Identify which cell holds the provided text, then report its [X, Y] central coordinate. 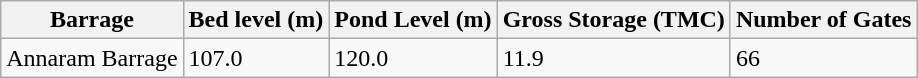
11.9 [614, 58]
Annaram Barrage [92, 58]
66 [824, 58]
Gross Storage (TMC) [614, 20]
120.0 [413, 58]
Bed level (m) [256, 20]
107.0 [256, 58]
Number of Gates [824, 20]
Pond Level (m) [413, 20]
Barrage [92, 20]
